Determine the (X, Y) coordinate at the center of the cell enclosing the given text.  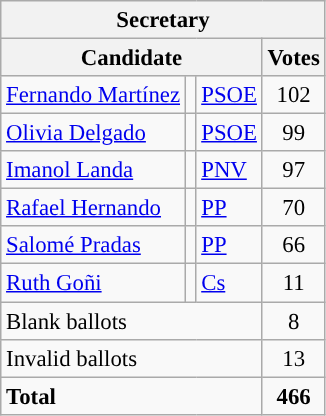
PNV (229, 170)
97 (294, 170)
70 (294, 208)
13 (294, 358)
Rafael Hernando (94, 208)
Cs (229, 283)
Salomé Pradas (94, 245)
66 (294, 245)
Blank ballots (132, 321)
8 (294, 321)
466 (294, 396)
Total (132, 396)
Ruth Goñi (94, 283)
Candidate (132, 58)
Fernando Martínez (94, 95)
102 (294, 95)
Invalid ballots (132, 358)
99 (294, 133)
Olivia Delgado (94, 133)
11 (294, 283)
Imanol Landa (94, 170)
Votes (294, 58)
Secretary (163, 20)
